Locate the cell with the specified text and output its (x, y) center coordinate. 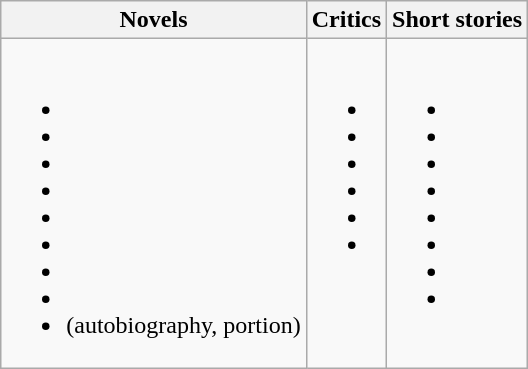
Critics (346, 20)
Short stories (458, 20)
Novels (154, 20)
(autobiography, portion) (154, 204)
